Return the (x, y) coordinate for the center point of the cell that contains the specified text.  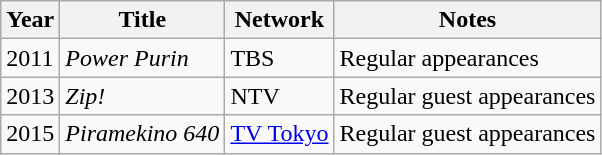
Piramekino 640 (142, 134)
2013 (30, 96)
2011 (30, 58)
TV Tokyo (280, 134)
Regular appearances (468, 58)
Notes (468, 20)
2015 (30, 134)
Zip! (142, 96)
Power Purin (142, 58)
Title (142, 20)
TBS (280, 58)
Year (30, 20)
NTV (280, 96)
Network (280, 20)
